Extract the (x, y) coordinate from the center of the cell holding the provided text.  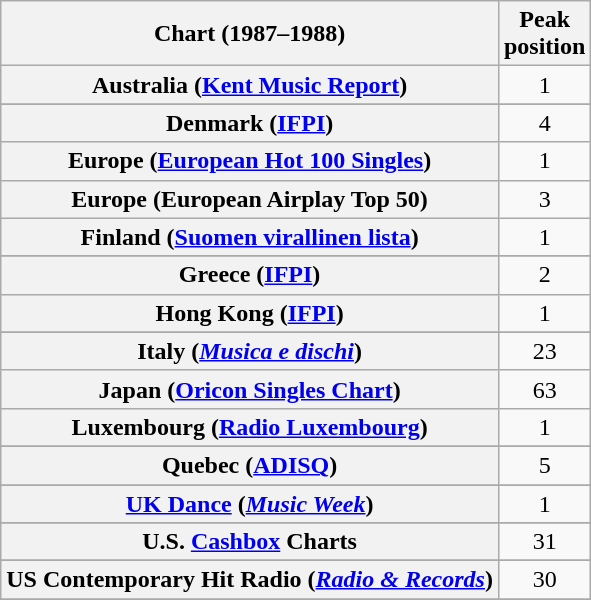
UK Dance (Music Week) (250, 503)
Peakposition (544, 34)
3 (544, 199)
Australia (Kent Music Report) (250, 85)
Greece (IFPI) (250, 275)
U.S. Cashbox Charts (250, 542)
Chart (1987–1988) (250, 34)
Quebec (ADISQ) (250, 465)
Luxembourg (Radio Luxembourg) (250, 427)
Europe (European Airplay Top 50) (250, 199)
US Contemporary Hit Radio (Radio & Records) (250, 580)
23 (544, 351)
63 (544, 389)
Finland (Suomen virallinen lista) (250, 237)
Europe (European Hot 100 Singles) (250, 161)
30 (544, 580)
5 (544, 465)
4 (544, 123)
Hong Kong (IFPI) (250, 313)
Denmark (IFPI) (250, 123)
Japan (Oricon Singles Chart) (250, 389)
2 (544, 275)
31 (544, 542)
Italy (Musica e dischi) (250, 351)
